Extract the [x, y] coordinate from the center of the cell holding the provided text.  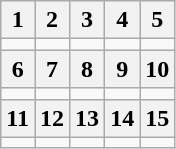
1 [18, 20]
12 [52, 118]
10 [158, 69]
7 [52, 69]
2 [52, 20]
6 [18, 69]
14 [122, 118]
11 [18, 118]
9 [122, 69]
4 [122, 20]
3 [88, 20]
15 [158, 118]
5 [158, 20]
13 [88, 118]
8 [88, 69]
